Return (X, Y) of the center of cell containing provided text 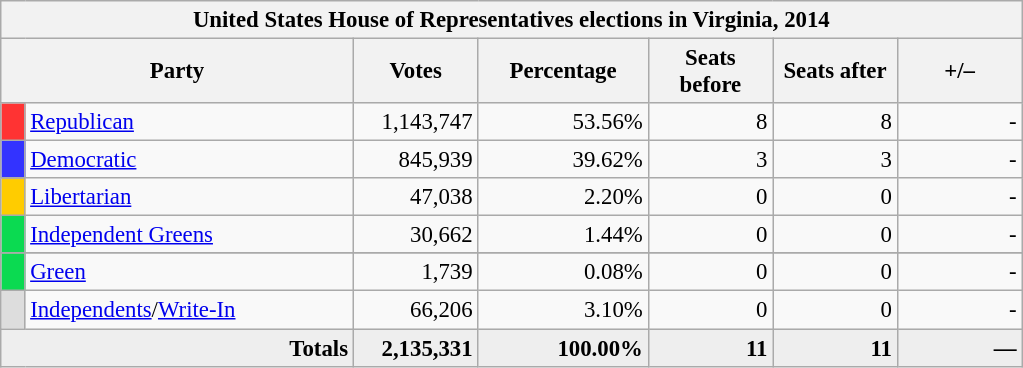
1.44% (563, 235)
Green (189, 273)
Totals (178, 348)
30,662 (416, 235)
845,939 (416, 160)
Independent Greens (189, 235)
1,143,747 (416, 122)
66,206 (416, 310)
Votes (416, 72)
53.56% (563, 122)
47,038 (416, 197)
0.08% (563, 273)
Republican (189, 122)
Seats after (836, 72)
Independents/Write-In (189, 310)
+/– (960, 72)
39.62% (563, 160)
— (960, 348)
3.10% (563, 310)
2,135,331 (416, 348)
Democratic (189, 160)
Libertarian (189, 197)
Party (178, 72)
Percentage (563, 72)
Seats before (710, 72)
1,739 (416, 273)
2.20% (563, 197)
100.00% (563, 348)
United States House of Representatives elections in Virginia, 2014 (512, 20)
